Search for the cell housing the specified text and yield its (X, Y) center coordinate. 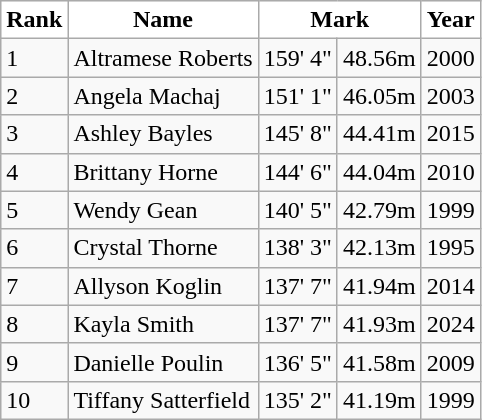
3 (34, 134)
Allyson Koglin (163, 286)
44.04m (379, 172)
Brittany Horne (163, 172)
144' 6" (298, 172)
44.41m (379, 134)
2 (34, 96)
Rank (34, 20)
41.94m (379, 286)
159' 4" (298, 58)
136' 5" (298, 362)
2024 (450, 324)
10 (34, 400)
1995 (450, 248)
2015 (450, 134)
9 (34, 362)
Altramese Roberts (163, 58)
2010 (450, 172)
8 (34, 324)
Ashley Bayles (163, 134)
5 (34, 210)
4 (34, 172)
Name (163, 20)
42.13m (379, 248)
Year (450, 20)
6 (34, 248)
2014 (450, 286)
46.05m (379, 96)
Tiffany Satterfield (163, 400)
41.19m (379, 400)
1 (34, 58)
7 (34, 286)
145' 8" (298, 134)
Angela Machaj (163, 96)
135' 2" (298, 400)
2003 (450, 96)
2000 (450, 58)
42.79m (379, 210)
151' 1" (298, 96)
140' 5" (298, 210)
48.56m (379, 58)
Danielle Poulin (163, 362)
2009 (450, 362)
138' 3" (298, 248)
Wendy Gean (163, 210)
Kayla Smith (163, 324)
Mark (340, 20)
41.93m (379, 324)
41.58m (379, 362)
Crystal Thorne (163, 248)
